Locate the cell with the specified text and output its [X, Y] center coordinate. 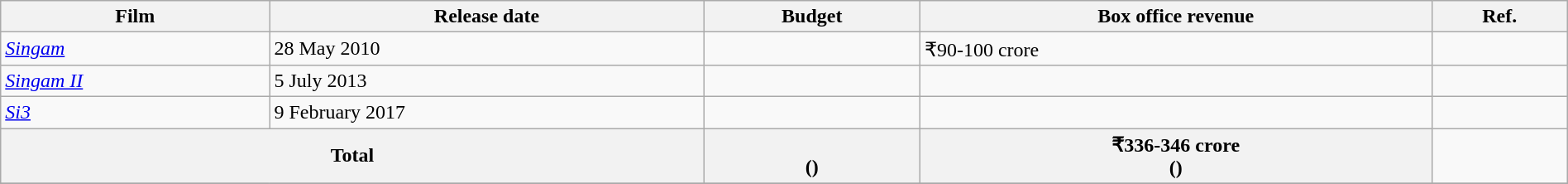
Budget [812, 17]
() [812, 156]
₹336-346 crore () [1176, 156]
28 May 2010 [486, 49]
₹90-100 crore [1176, 49]
Total [352, 156]
Si3 [136, 112]
5 July 2013 [486, 80]
Singam [136, 49]
Ref. [1499, 17]
Box office revenue [1176, 17]
9 February 2017 [486, 112]
Film [136, 17]
Singam II [136, 80]
Release date [486, 17]
